Return (x, y) of the center of cell containing provided text 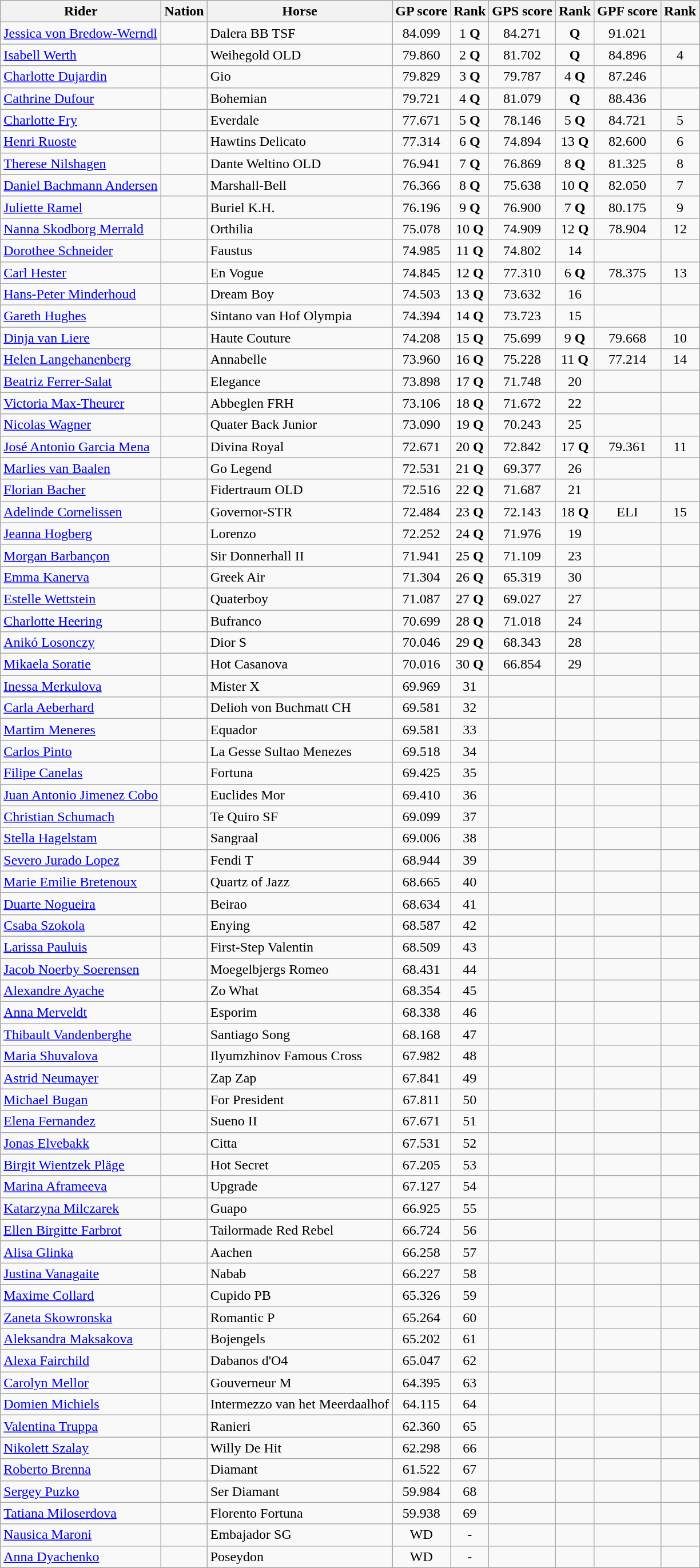
55 (470, 1208)
60 (470, 1317)
72.516 (421, 490)
73.106 (421, 403)
Victoria Max-Theurer (81, 403)
63 (470, 1383)
27 (574, 599)
65.319 (523, 577)
68.343 (523, 643)
Beirao (300, 904)
59.984 (421, 1491)
70.243 (523, 425)
65.326 (421, 1295)
79.361 (628, 447)
Elena Fernandez (81, 1121)
66.724 (421, 1230)
Sintano van Hof Olympia (300, 316)
Csaba Szokola (81, 925)
77.314 (421, 142)
Ilyumzhinov Famous Cross (300, 1056)
22 Q (470, 490)
Dream Boy (300, 295)
Nation (184, 11)
Elegance (300, 381)
74.909 (523, 229)
14 Q (470, 316)
Emma Kanerva (81, 577)
67 (470, 1470)
Michael Bugan (81, 1100)
Inessa Merkulova (81, 686)
Charlotte Heering (81, 620)
Carla Aeberhard (81, 708)
73.960 (421, 360)
71.976 (523, 534)
Hawtins Delicato (300, 142)
65.047 (421, 1361)
Fendi T (300, 860)
Marlies van Baalen (81, 468)
Charlotte Fry (81, 120)
2 Q (470, 55)
71.687 (523, 490)
67.841 (421, 1078)
Orthilia (300, 229)
54 (470, 1187)
25 (574, 425)
21 (574, 490)
Cupido PB (300, 1295)
Go Legend (300, 468)
51 (470, 1121)
ELI (628, 512)
Dalera BB TSF (300, 33)
Zaneta Skowronska (81, 1317)
Katarzyna Milczarek (81, 1208)
78.146 (523, 120)
64 (470, 1404)
Charlotte Dujardin (81, 77)
Poseydon (300, 1557)
Martim Meneres (81, 730)
88.436 (628, 98)
43 (470, 947)
91.021 (628, 33)
Daniel Bachmann Andersen (81, 185)
65.264 (421, 1317)
72.143 (523, 512)
62 (470, 1361)
68.587 (421, 925)
36 (470, 795)
La Gesse Sultao Menezes (300, 751)
75.699 (523, 338)
19 (574, 534)
19 Q (470, 425)
1 Q (470, 33)
69.099 (421, 817)
Alisa Glinka (81, 1252)
Delioh von Buchmatt CH (300, 708)
Domien Michiels (81, 1404)
33 (470, 730)
53 (470, 1165)
Governor-STR (300, 512)
22 (574, 403)
61.522 (421, 1470)
77.214 (628, 360)
Hot Casanova (300, 664)
5 (681, 120)
23 Q (470, 512)
23 (574, 555)
68.431 (421, 969)
Romantic P (300, 1317)
84.271 (523, 33)
68 (470, 1491)
84.721 (628, 120)
41 (470, 904)
Sangraal (300, 838)
66 (470, 1448)
Alexa Fairchild (81, 1361)
En Vogue (300, 273)
Abbeglen FRH (300, 403)
First-Step Valentin (300, 947)
77.671 (421, 120)
Severo Jurado Lopez (81, 860)
66.925 (421, 1208)
Gouverneur M (300, 1383)
Quaterboy (300, 599)
Juan Antonio Jimenez Cobo (81, 795)
Morgan Barbançon (81, 555)
71.748 (523, 381)
Bojengels (300, 1339)
28 (574, 643)
11 (681, 447)
78.904 (628, 229)
68.168 (421, 1034)
31 (470, 686)
39 (470, 860)
69.027 (523, 599)
Hans-Peter Minderhoud (81, 295)
75.078 (421, 229)
Carlos Pinto (81, 751)
81.325 (628, 164)
Nicolas Wagner (81, 425)
71.941 (421, 555)
3 Q (470, 77)
Nanna Skodborg Merrald (81, 229)
Marshall-Bell (300, 185)
24 (574, 620)
70.699 (421, 620)
65 (470, 1426)
25 Q (470, 555)
27 Q (470, 599)
Diamant (300, 1470)
Citta (300, 1143)
20 (574, 381)
Zap Zap (300, 1078)
Florian Bacher (81, 490)
Upgrade (300, 1187)
Jacob Noerby Soerensen (81, 969)
Equador (300, 730)
79.829 (421, 77)
Duarte Nogueira (81, 904)
71.304 (421, 577)
45 (470, 991)
Larissa Pauluis (81, 947)
74.802 (523, 250)
46 (470, 1013)
59 (470, 1295)
74.985 (421, 250)
32 (470, 708)
74.394 (421, 316)
71.087 (421, 599)
71.109 (523, 555)
66.854 (523, 664)
Mister X (300, 686)
34 (470, 751)
Nabab (300, 1273)
Roberto Brenna (81, 1470)
67.127 (421, 1187)
20 Q (470, 447)
72.484 (421, 512)
Filipe Canelas (81, 773)
Greek Air (300, 577)
67.982 (421, 1056)
84.896 (628, 55)
Dante Weltino OLD (300, 164)
Fidertraum OLD (300, 490)
76.366 (421, 185)
Maxime Collard (81, 1295)
48 (470, 1056)
13 (681, 273)
José Antonio Garcia Mena (81, 447)
68.509 (421, 947)
Aachen (300, 1252)
GP score (421, 11)
80.175 (628, 207)
Moegelbjergs Romeo (300, 969)
79.668 (628, 338)
Estelle Wettstein (81, 599)
Quartz of Jazz (300, 882)
Dior S (300, 643)
15 Q (470, 338)
74.208 (421, 338)
69.377 (523, 468)
6 (681, 142)
74.503 (421, 295)
Esporim (300, 1013)
Dorothee Schneider (81, 250)
Bohemian (300, 98)
Isabell Werth (81, 55)
Ellen Birgitte Farbrot (81, 1230)
Santiago Song (300, 1034)
67.811 (421, 1100)
69 (470, 1513)
Divina Royal (300, 447)
Quater Back Junior (300, 425)
56 (470, 1230)
Euclides Mor (300, 795)
78.375 (628, 273)
79.721 (421, 98)
Stella Hagelstam (81, 838)
72.252 (421, 534)
29 Q (470, 643)
79.787 (523, 77)
69.969 (421, 686)
72.842 (523, 447)
69.425 (421, 773)
Juliette Ramel (81, 207)
66.258 (421, 1252)
Dinja van Liere (81, 338)
76.869 (523, 164)
62.360 (421, 1426)
Zo What (300, 991)
Horse (300, 11)
Mikaela Soratie (81, 664)
Rider (81, 11)
Astrid Neumayer (81, 1078)
29 (574, 664)
38 (470, 838)
70.016 (421, 664)
Weihegold OLD (300, 55)
67.671 (421, 1121)
Willy De Hit (300, 1448)
Faustus (300, 250)
28 Q (470, 620)
10 (681, 338)
Maria Shuvalova (81, 1056)
Carolyn Mellor (81, 1383)
Buriel K.H. (300, 207)
Marie Emilie Bretenoux (81, 882)
Everdale (300, 120)
Henri Ruoste (81, 142)
37 (470, 817)
Gio (300, 77)
68.338 (421, 1013)
66.227 (421, 1273)
72.531 (421, 468)
Intermezzo van het Meerdaalhof (300, 1404)
Cathrine Dufour (81, 98)
Jeanna Hogberg (81, 534)
68.634 (421, 904)
74.894 (523, 142)
61 (470, 1339)
79.860 (421, 55)
Lorenzo (300, 534)
76.900 (523, 207)
Hot Secret (300, 1165)
59.938 (421, 1513)
42 (470, 925)
62.298 (421, 1448)
69.518 (421, 751)
70.046 (421, 643)
Helen Langehanenberg (81, 360)
21 Q (470, 468)
Annabelle (300, 360)
Gareth Hughes (81, 316)
52 (470, 1143)
24 Q (470, 534)
Carl Hester (81, 273)
26 (574, 468)
35 (470, 773)
68.354 (421, 991)
73.898 (421, 381)
Florento Fortuna (300, 1513)
72.671 (421, 447)
Birgit Wientzek Pläge (81, 1165)
26 Q (470, 577)
Valentina Truppa (81, 1426)
Alexandre Ayache (81, 991)
47 (470, 1034)
Nausica Maroni (81, 1535)
82.050 (628, 185)
For President (300, 1100)
Anna Dyachenko (81, 1557)
50 (470, 1100)
4 (681, 55)
84.099 (421, 33)
Bufranco (300, 620)
44 (470, 969)
71.018 (523, 620)
75.638 (523, 185)
Guapo (300, 1208)
Beatriz Ferrer-Salat (81, 381)
Therese Nilshagen (81, 164)
Anna Merveldt (81, 1013)
Te Quiro SF (300, 817)
75.228 (523, 360)
67.531 (421, 1143)
76.941 (421, 164)
Sueno II (300, 1121)
69.410 (421, 795)
Adelinde Cornelissen (81, 512)
Thibault Vandenberghe (81, 1034)
12 (681, 229)
73.632 (523, 295)
69.006 (421, 838)
49 (470, 1078)
Tatiana Miloserdova (81, 1513)
64.395 (421, 1383)
7 (681, 185)
Enying (300, 925)
Embajador SG (300, 1535)
GPF score (628, 11)
82.600 (628, 142)
77.310 (523, 273)
67.205 (421, 1165)
74.845 (421, 273)
Sergey Puzko (81, 1491)
Jonas Elvebakk (81, 1143)
58 (470, 1273)
Anikó Losonczy (81, 643)
87.246 (628, 77)
76.196 (421, 207)
Tailormade Red Rebel (300, 1230)
65.202 (421, 1339)
30 Q (470, 664)
Marina Aframeeva (81, 1187)
Ser Diamant (300, 1491)
57 (470, 1252)
9 (681, 207)
Christian Schumach (81, 817)
Justina Vanagaite (81, 1273)
40 (470, 882)
Fortuna (300, 773)
16 (574, 295)
Sir Donnerhall II (300, 555)
73.723 (523, 316)
16 Q (470, 360)
81.079 (523, 98)
68.665 (421, 882)
64.115 (421, 1404)
GPS score (523, 11)
81.702 (523, 55)
8 (681, 164)
Haute Couture (300, 338)
Ranieri (300, 1426)
Jessica von Bredow-Werndl (81, 33)
68.944 (421, 860)
71.672 (523, 403)
Aleksandra Maksakova (81, 1339)
Dabanos d'O4 (300, 1361)
Nikolett Szalay (81, 1448)
30 (574, 577)
73.090 (421, 425)
